Find where the given text appears and provide that cell's center as [x, y] coordinate. 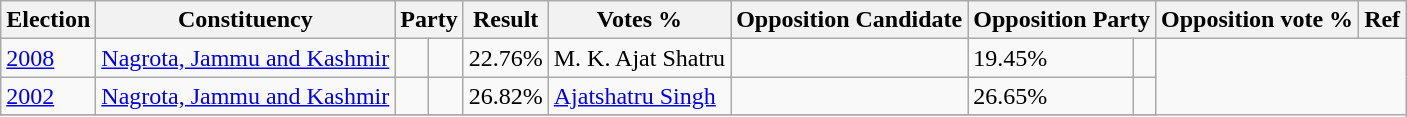
Party [429, 20]
19.45% [1051, 58]
M. K. Ajat Shatru [639, 58]
2008 [48, 58]
2002 [48, 96]
Votes % [639, 20]
Opposition Candidate [850, 20]
Ref [1382, 20]
Opposition Party [1062, 20]
Constituency [246, 20]
Ajatshatru Singh [639, 96]
Election [48, 20]
Opposition vote % [1258, 20]
22.76% [506, 58]
26.82% [506, 96]
Result [506, 20]
26.65% [1051, 96]
